Determine the (X, Y) coordinate at the center of the cell enclosing the given text.  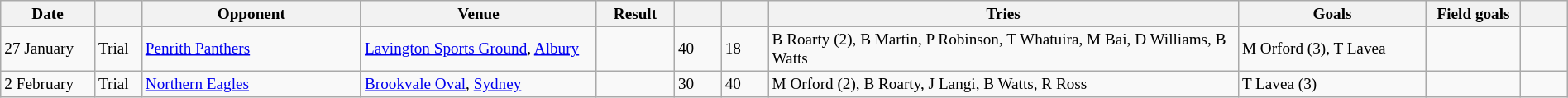
Lavington Sports Ground, Albury (478, 49)
Opponent (251, 14)
Brookvale Oval, Sydney (478, 84)
T Lavea (3) (1331, 84)
Tries (1003, 14)
Date (48, 14)
M Orford (2), B Roarty, J Langi, B Watts, R Ross (1003, 84)
Field goals (1474, 14)
B Roarty (2), B Martin, P Robinson, T Whatuira, M Bai, D Williams, B Watts (1003, 49)
2 February (48, 84)
Penrith Panthers (251, 49)
M Orford (3), T Lavea (1331, 49)
30 (698, 84)
Result (635, 14)
Goals (1331, 14)
Venue (478, 14)
18 (744, 49)
27 January (48, 49)
Northern Eagles (251, 84)
